Capture the cell that displays the provided text and extract its [X, Y] central coordinate. 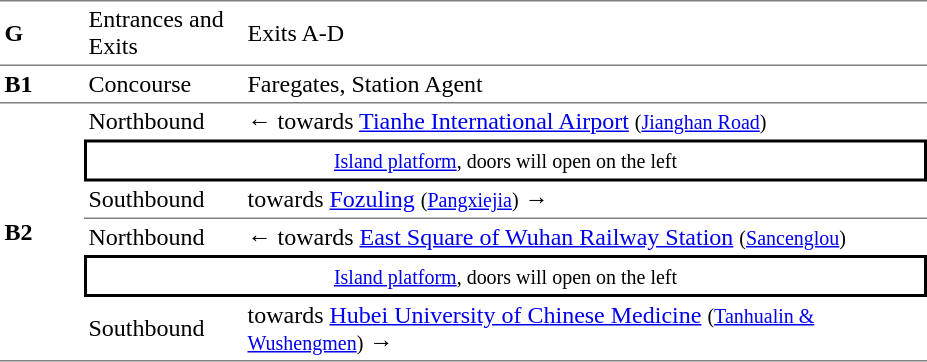
← towards Tianhe International Airport (Jianghan Road) [585, 122]
Concourse [164, 85]
B1 [42, 85]
towards Hubei University of Chinese Medicine (Tanhualin & Wushengmen) → [585, 329]
Exits A-D [585, 33]
towards Fozuling (Pangxiejia) → [585, 201]
Entrances and Exits [164, 33]
B2 [42, 233]
← towards East Square of Wuhan Railway Station (Sancenglou) [585, 237]
Faregates, Station Agent [585, 85]
G [42, 33]
